Capture the cell that displays the provided text and extract its (X, Y) central coordinate. 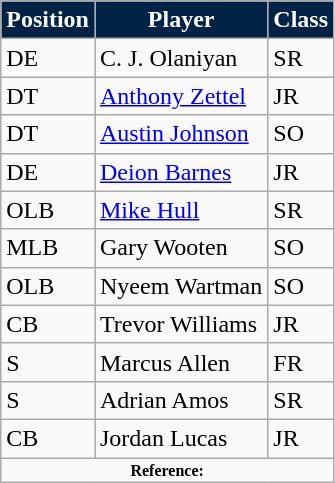
Jordan Lucas (180, 438)
Gary Wooten (180, 248)
Austin Johnson (180, 134)
Player (180, 20)
Reference: (168, 470)
FR (301, 362)
Deion Barnes (180, 172)
C. J. Olaniyan (180, 58)
Adrian Amos (180, 400)
Position (48, 20)
MLB (48, 248)
Trevor Williams (180, 324)
Anthony Zettel (180, 96)
Class (301, 20)
Marcus Allen (180, 362)
Nyeem Wartman (180, 286)
Mike Hull (180, 210)
